Return (X, Y) of the center of cell containing provided text 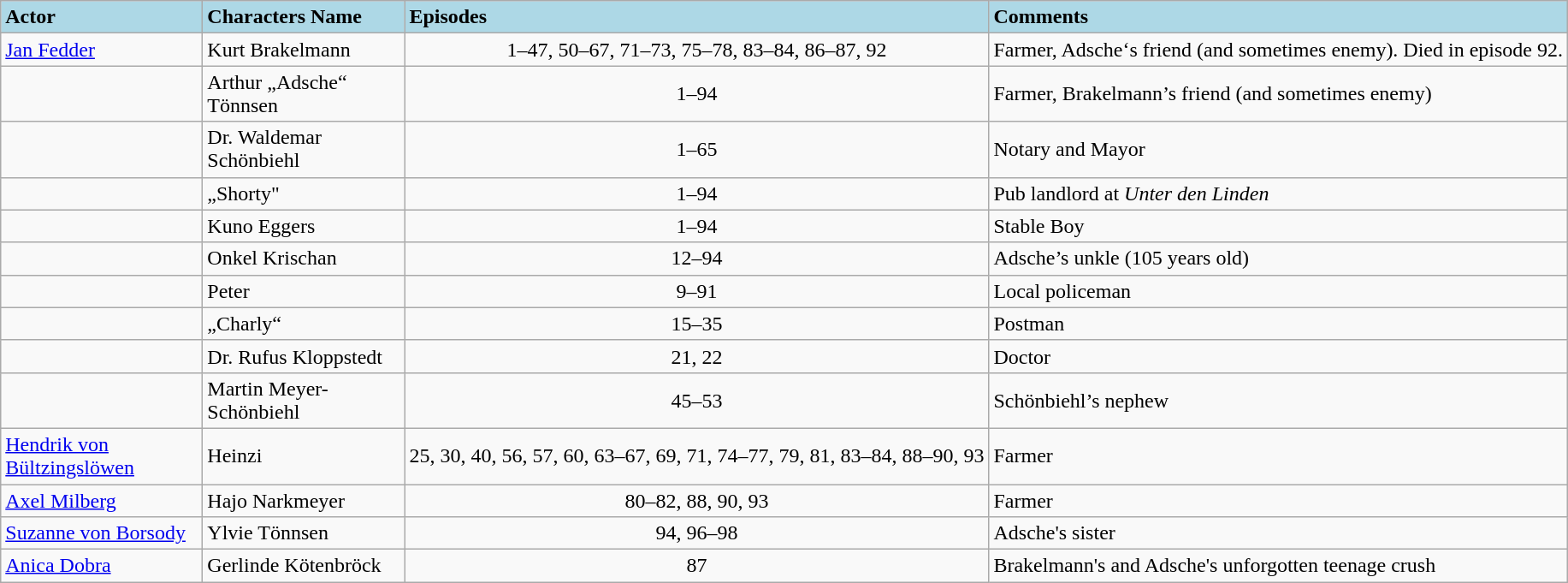
Notary and Mayor (1278, 149)
Dr. Waldemar Schönbiehl (304, 149)
Farmer, Adsche‘s friend (and sometimes enemy). Died in episode 92. (1278, 50)
Hajo Narkmeyer (304, 501)
Anica Dobra (102, 566)
9–91 (696, 291)
Dr. Rufus Kloppstedt (304, 356)
45–53 (696, 401)
Schönbiehl’s nephew (1278, 401)
1–47, 50–67, 71–73, 75–78, 83–84, 86–87, 92 (696, 50)
Characters Name (304, 17)
1–65 (696, 149)
Actor (102, 17)
Heinzi (304, 455)
25, 30, 40, 56, 57, 60, 63–67, 69, 71, 74–77, 79, 81, 83–84, 88–90, 93 (696, 455)
Hendrik von Bültzingslöwen (102, 455)
Farmer, Brakelmann’s friend (and sometimes enemy) (1278, 94)
Comments (1278, 17)
94, 96–98 (696, 533)
Suzanne von Borsody (102, 533)
Pub landlord at Unter den Linden (1278, 193)
Postman (1278, 324)
Local policeman (1278, 291)
Stable Boy (1278, 226)
Gerlinde Kötenbröck (304, 566)
80–82, 88, 90, 93 (696, 501)
„Charly“ (304, 324)
Kurt Brakelmann (304, 50)
Martin Meyer-Schönbiehl (304, 401)
Peter (304, 291)
Brakelmann's and Adsche's unforgotten teenage crush (1278, 566)
Axel Milberg (102, 501)
21, 22 (696, 356)
12–94 (696, 259)
15–35 (696, 324)
87 (696, 566)
Onkel Krischan (304, 259)
Episodes (696, 17)
Doctor (1278, 356)
Jan Fedder (102, 50)
Arthur „Adsche“ Tönnsen (304, 94)
Adsche’s unkle (105 years old) (1278, 259)
Kuno Eggers (304, 226)
Adsche's sister (1278, 533)
„Shorty" (304, 193)
Ylvie Tönnsen (304, 533)
